From the cell containing the given text, extract its center point as [X, Y] coordinate. 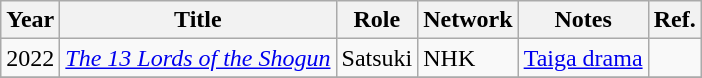
NHK [468, 58]
The 13 Lords of the Shogun [198, 58]
Taiga drama [583, 58]
Network [468, 20]
Notes [583, 20]
Satsuki [377, 58]
Title [198, 20]
Role [377, 20]
Year [30, 20]
Ref. [674, 20]
2022 [30, 58]
